Provide the (X, Y) coordinate of the cell's center where the given text is located.  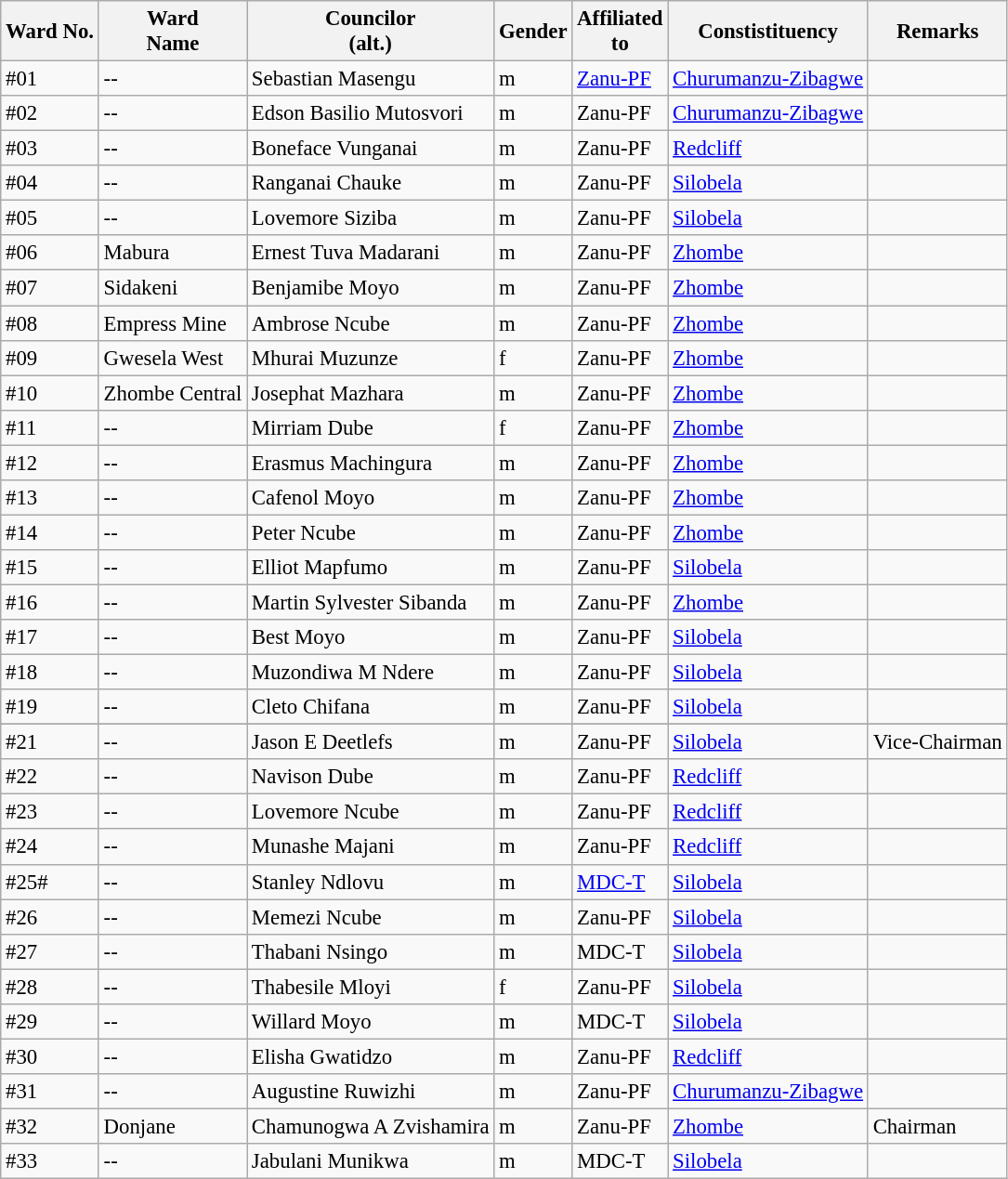
#30 (50, 1056)
Zhombe Central (173, 393)
Memezi Ncube (371, 917)
Lovemore Siziba (371, 218)
Lovemore Ncube (371, 812)
Jason E Deetlefs (371, 742)
#22 (50, 777)
Constistituency (768, 32)
Stanley Ndlovu (371, 882)
#24 (50, 847)
Thabesile Mloyi (371, 987)
Boneface Vunganai (371, 149)
#19 (50, 707)
#25# (50, 882)
#17 (50, 637)
#26 (50, 917)
#02 (50, 113)
Ernest Tuva Madarani (371, 254)
Best Moyo (371, 637)
Ambrose Ncube (371, 323)
Councilor(alt.) (371, 32)
#07 (50, 288)
#03 (50, 149)
Cafenol Moyo (371, 498)
Navison Dube (371, 777)
#27 (50, 951)
Chairman (937, 1126)
Martin Sylvester Sibanda (371, 602)
Gender (533, 32)
#10 (50, 393)
Muzondiwa M Ndere (371, 673)
#18 (50, 673)
#15 (50, 568)
Munashe Majani (371, 847)
#14 (50, 532)
Augustine Ruwizhi (371, 1092)
Remarks (937, 32)
#13 (50, 498)
Thabani Nsingo (371, 951)
WardName (173, 32)
Peter Ncube (371, 532)
#23 (50, 812)
#05 (50, 218)
#08 (50, 323)
Gwesela West (173, 358)
Cleto Chifana (371, 707)
Sebastian Masengu (371, 79)
#29 (50, 1022)
#16 (50, 602)
#11 (50, 427)
Mhurai Muzunze (371, 358)
Elliot Mapfumo (371, 568)
#06 (50, 254)
#04 (50, 183)
Affiliatedto (621, 32)
Mirriam Dube (371, 427)
#33 (50, 1161)
Empress Mine (173, 323)
Edson Basilio Mutosvori (371, 113)
#12 (50, 463)
Donjane (173, 1126)
#28 (50, 987)
Elisha Gwatidzo (371, 1056)
Ward No. (50, 32)
#32 (50, 1126)
Josephat Mazhara (371, 393)
Mabura (173, 254)
Willard Moyo (371, 1022)
#21 (50, 742)
Vice-Chairman (937, 742)
Ranganai Chauke (371, 183)
#31 (50, 1092)
Jabulani Munikwa (371, 1161)
#09 (50, 358)
Chamunogwa A Zvishamira (371, 1126)
Sidakeni (173, 288)
#01 (50, 79)
Benjamibe Moyo (371, 288)
Erasmus Machingura (371, 463)
